Return the (x, y) coordinate for the center point of the cell that contains the specified text.  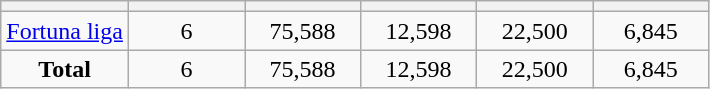
Total (65, 69)
Fortuna liga (65, 31)
